Extract the [X, Y] coordinate from the center of the cell holding the provided text.  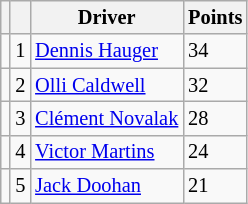
Victor Martins [106, 152]
Points [215, 17]
Dennis Hauger [106, 51]
Jack Doohan [106, 186]
Driver [106, 17]
34 [215, 51]
28 [215, 118]
Olli Caldwell [106, 85]
1 [20, 51]
24 [215, 152]
Clément Novalak [106, 118]
2 [20, 85]
4 [20, 152]
32 [215, 85]
3 [20, 118]
5 [20, 186]
21 [215, 186]
